Detect which cell encompasses the target text, then output its (X, Y) center coordinate. 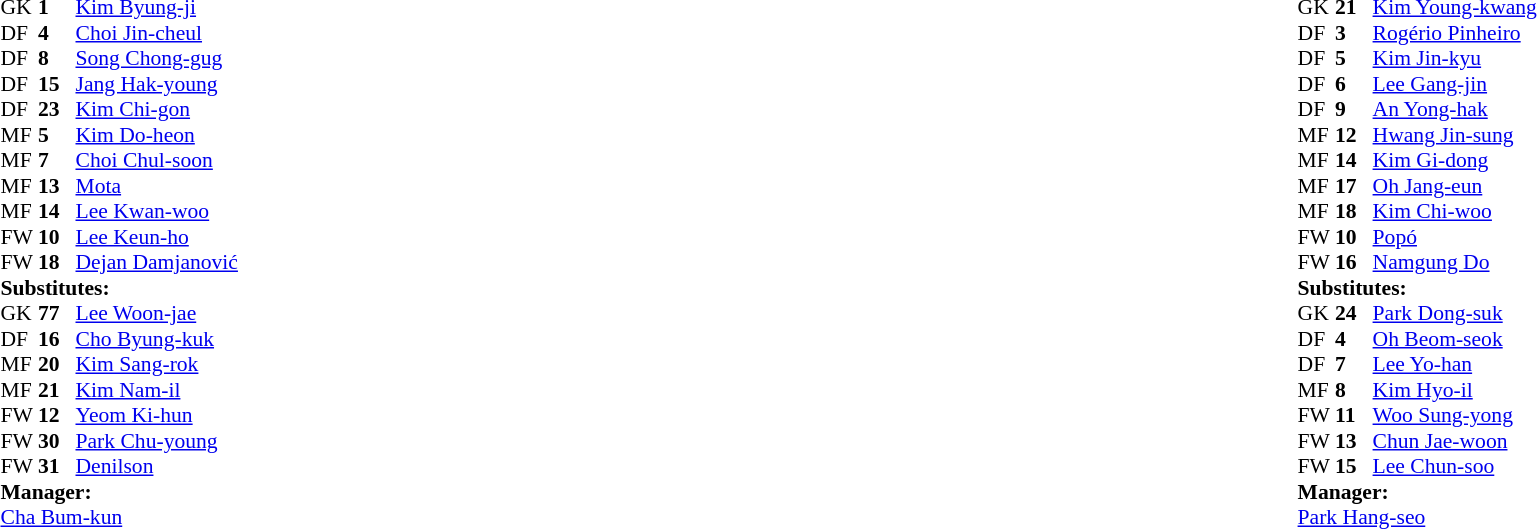
Lee Kwan-woo (157, 211)
Kim Hyo-il (1455, 390)
Oh Jang-eun (1455, 186)
Woo Sung-yong (1455, 415)
3 (1354, 33)
23 (57, 109)
Dejan Damjanović (157, 263)
Kim Chi-gon (157, 109)
9 (1354, 109)
Lee Woon-jae (157, 313)
Kim Do-heon (157, 135)
Rogério Pinheiro (1455, 33)
30 (57, 441)
Park Chu-young (157, 441)
20 (57, 365)
Park Dong-suk (1455, 313)
Kim Chi-woo (1455, 211)
6 (1354, 84)
77 (57, 313)
Namgung Do (1455, 263)
Jang Hak-young (157, 84)
Choi Chul-soon (157, 161)
11 (1354, 415)
Lee Chun-soo (1455, 467)
Yeom Ki-hun (157, 415)
Denilson (157, 467)
Mota (157, 186)
An Yong-hak (1455, 109)
Popó (1455, 237)
Lee Yo-han (1455, 365)
Hwang Jin-sung (1455, 135)
Lee Gang-jin (1455, 84)
17 (1354, 186)
Oh Beom-seok (1455, 339)
Choi Jin-cheul (157, 33)
Chun Jae-woon (1455, 441)
Cho Byung-kuk (157, 339)
Kim Jin-kyu (1455, 59)
Lee Keun-ho (157, 237)
Kim Nam-il (157, 390)
Kim Gi-dong (1455, 161)
24 (1354, 313)
21 (57, 390)
Song Chong-gug (157, 59)
31 (57, 467)
Kim Sang-rok (157, 365)
